Capture the cell that displays the provided text and extract its [X, Y] central coordinate. 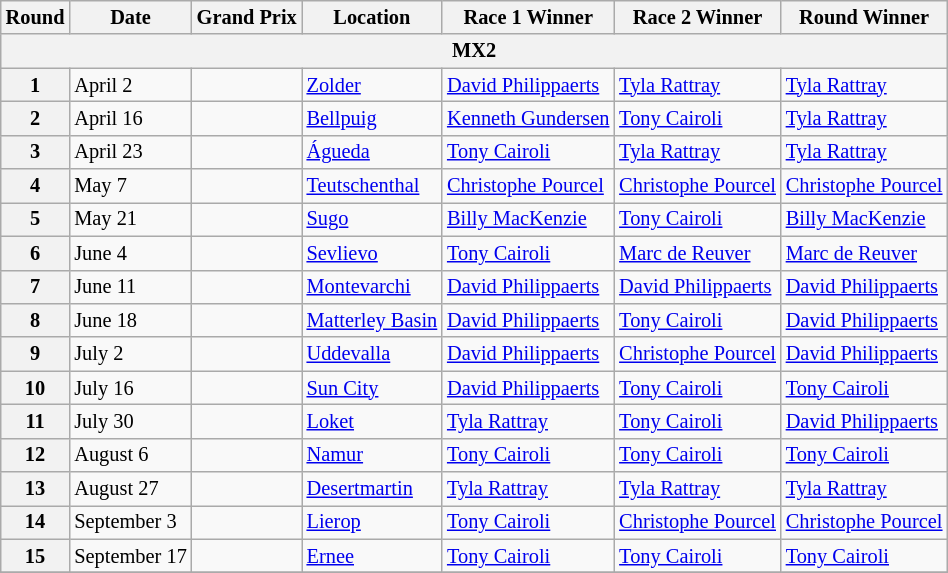
8 [36, 320]
Sun City [372, 388]
Desertmartin [372, 489]
10 [36, 388]
June 11 [130, 287]
Uddevalla [372, 354]
1 [36, 85]
June 18 [130, 320]
9 [36, 354]
Race 2 Winner [698, 17]
Race 1 Winner [528, 17]
4 [36, 186]
Montevarchi [372, 287]
7 [36, 287]
15 [36, 556]
Teutschenthal [372, 186]
Namur [372, 455]
August 27 [130, 489]
12 [36, 455]
2 [36, 118]
3 [36, 152]
July 16 [130, 388]
Round Winner [864, 17]
Location [372, 17]
Loket [372, 421]
Sugo [372, 219]
Grand Prix [247, 17]
Ernee [372, 556]
August 6 [130, 455]
6 [36, 253]
September 17 [130, 556]
April 23 [130, 152]
June 4 [130, 253]
Sevlievo [372, 253]
April 16 [130, 118]
July 30 [130, 421]
Lierop [372, 522]
5 [36, 219]
MX2 [474, 51]
May 7 [130, 186]
Kenneth Gundersen [528, 118]
13 [36, 489]
April 2 [130, 85]
Date [130, 17]
Matterley Basin [372, 320]
Zolder [372, 85]
May 21 [130, 219]
11 [36, 421]
14 [36, 522]
Águeda [372, 152]
Round [36, 17]
July 2 [130, 354]
Bellpuig [372, 118]
September 3 [130, 522]
